Search for the cell housing the specified text and yield its (X, Y) center coordinate. 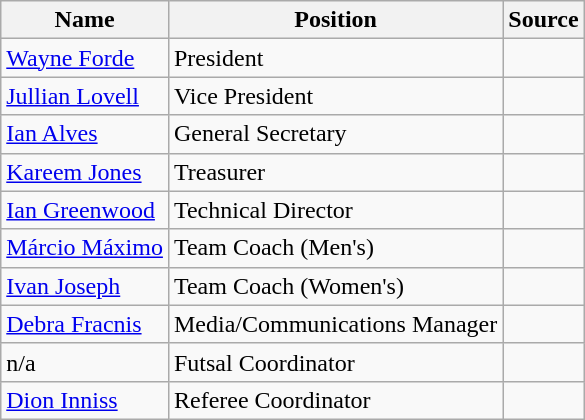
Wayne Forde (85, 58)
Ian Alves (85, 134)
Team Coach (Women's) (335, 286)
Name (85, 20)
n/a (85, 362)
Source (544, 20)
Vice President (335, 96)
President (335, 58)
Media/Communications Manager (335, 324)
Position (335, 20)
Team Coach (Men's) (335, 248)
General Secretary (335, 134)
Treasurer (335, 172)
Referee Coordinator (335, 400)
Debra Fracnis (85, 324)
Márcio Máximo (85, 248)
Jullian Lovell (85, 96)
Futsal Coordinator (335, 362)
Technical Director (335, 210)
Ivan Joseph (85, 286)
Kareem Jones (85, 172)
Dion Inniss (85, 400)
Ian Greenwood (85, 210)
